Pinpoint the cell where the given text exists, returning its (x, y) midpoint coordinate. 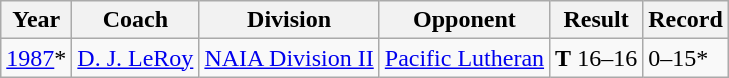
NAIA Division II (289, 58)
1987* (36, 58)
Coach (136, 20)
0–15* (686, 58)
Pacific Lutheran (464, 58)
Result (596, 20)
T 16–16 (596, 58)
Record (686, 20)
D. J. LeRoy (136, 58)
Opponent (464, 20)
Year (36, 20)
Division (289, 20)
